Return (x, y) of the center of cell containing provided text 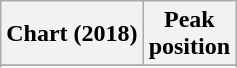
Peakposition (189, 34)
Chart (2018) (72, 34)
